Find where the given text appears and provide that cell's center as (X, Y) coordinate. 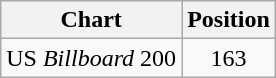
US Billboard 200 (92, 58)
163 (229, 58)
Position (229, 20)
Chart (92, 20)
